Scan for the cell matching the given text and deliver its [x, y] coordinate at center. 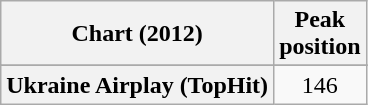
Peakposition [320, 34]
Ukraine Airplay (TopHit) [138, 85]
Chart (2012) [138, 34]
146 [320, 85]
